Identify which cell holds the provided text, then report its [x, y] central coordinate. 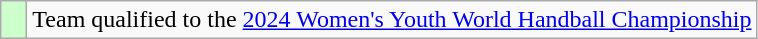
Team qualified to the 2024 Women's Youth World Handball Championship [392, 20]
